Scan for the cell matching the given text and deliver its (X, Y) coordinate at center. 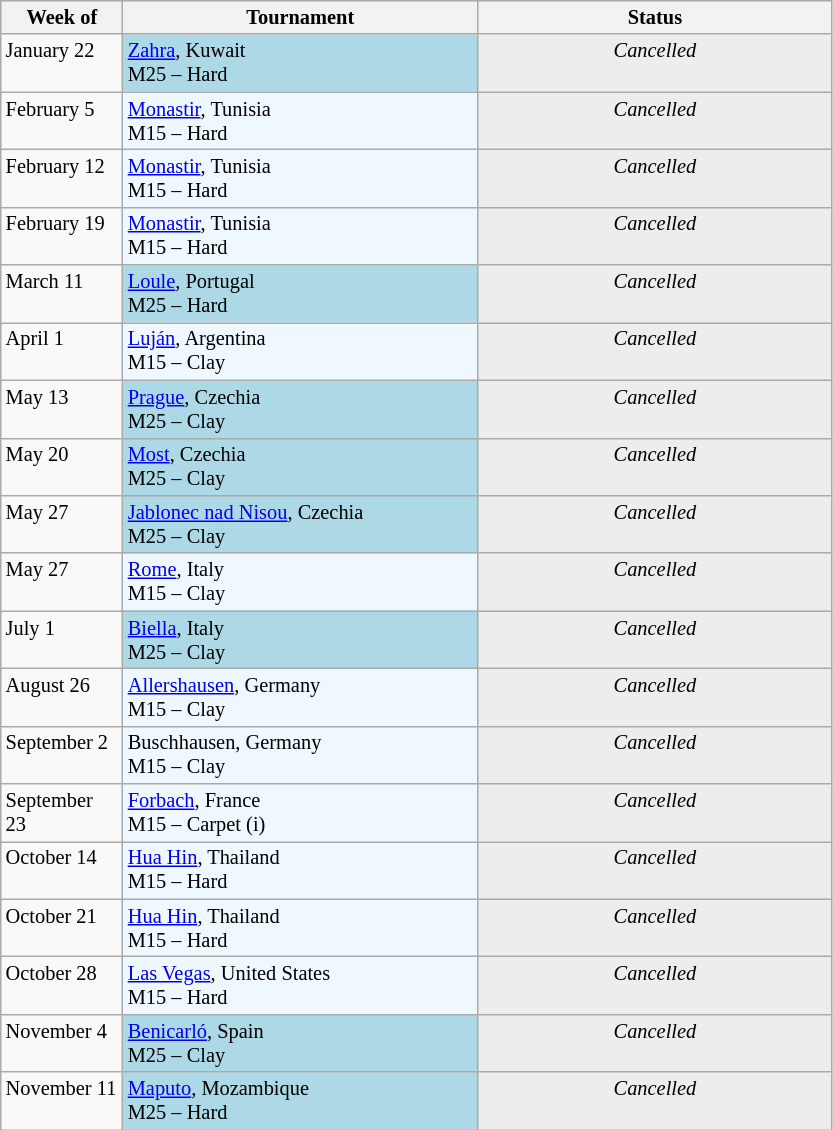
Rome, Italy M15 – Clay (300, 582)
November 4 (62, 1043)
November 11 (62, 1101)
Buschhausen, Germany M15 – Clay (300, 755)
October 28 (62, 985)
Luján, Argentina M15 – Clay (300, 351)
August 26 (62, 697)
March 11 (62, 294)
Prague, Czechia M25 – Clay (300, 409)
Loule, Portugal M25 – Hard (300, 294)
October 21 (62, 928)
February 12 (62, 178)
Forbach, France M15 – Carpet (i) (300, 813)
July 1 (62, 640)
May 20 (62, 467)
Week of (62, 17)
Maputo, Mozambique M25 – Hard (300, 1101)
February 19 (62, 236)
May 13 (62, 409)
February 5 (62, 121)
September 23 (62, 813)
Jablonec nad Nisou, Czechia M25 – Clay (300, 524)
Benicarló, Spain M25 – Clay (300, 1043)
January 22 (62, 63)
Status (656, 17)
Most, Czechia M25 – Clay (300, 467)
April 1 (62, 351)
October 14 (62, 870)
Zahra, Kuwait M25 – Hard (300, 63)
Biella, Italy M25 – Clay (300, 640)
Allershausen, Germany M15 – Clay (300, 697)
September 2 (62, 755)
Tournament (300, 17)
Las Vegas, United States M15 – Hard (300, 985)
